Return the [X, Y] coordinate for the center point of the cell that contains the specified text.  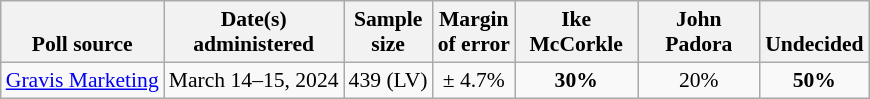
Samplesize [388, 32]
IkeMcCorkle [576, 32]
30% [576, 80]
March 14–15, 2024 [254, 80]
Poll source [82, 32]
Date(s)administered [254, 32]
Marginof error [474, 32]
50% [814, 80]
JohnPadora [700, 32]
± 4.7% [474, 80]
Undecided [814, 32]
Gravis Marketing [82, 80]
20% [700, 80]
439 (LV) [388, 80]
